Extract the (X, Y) coordinate from the center of the cell holding the provided text.  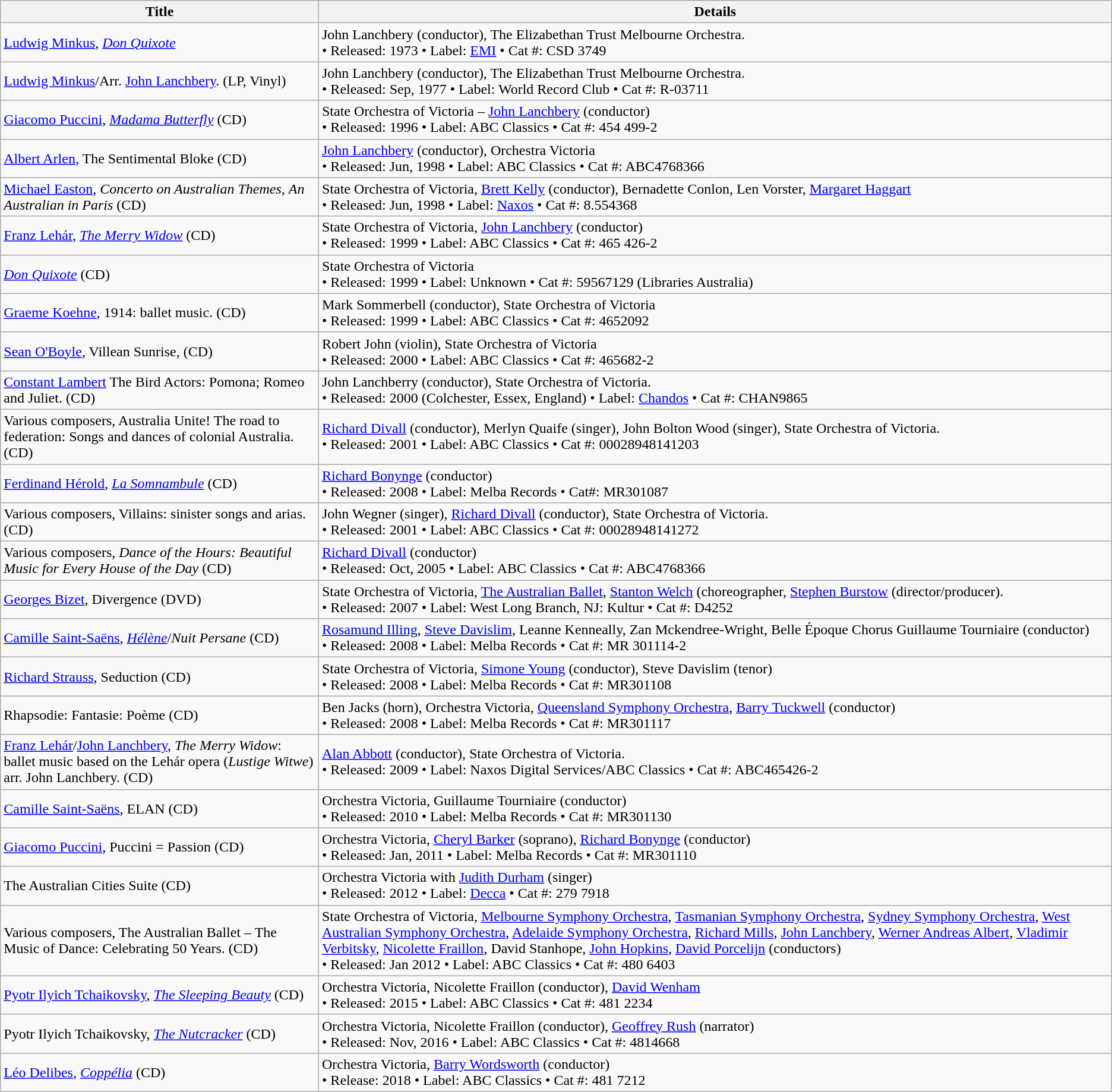
Georges Bizet, Divergence (DVD) (160, 600)
Various composers, Dance of the Hours: Beautiful Music for Every House of the Day (CD) (160, 561)
Giacomo Puccini, Puccini = Passion (CD) (160, 847)
Camille Saint-Saëns, ELAN (CD) (160, 809)
Don Quixote (CD) (160, 274)
Ludwig Minkus, Don Quixote (160, 43)
Franz Lehár/John Lanchbery, The Merry Widow: ballet music based on the Lehár opera (Lustige Witwe) arr. John Lanchbery. (CD) (160, 762)
Various composers, The Australian Ballet – The Music of Dance: Celebrating 50 Years. (CD) (160, 941)
Details (715, 12)
John Lanchbery (conductor), Orchestra Victoria• Released: Jun, 1998 • Label: ABC Classics • Cat #: ABC4768366 (715, 158)
Orchestra Victoria, Nicolette Fraillon (conductor), David Wenham• Released: 2015 • Label: ABC Classics • Cat #: 481 2234 (715, 995)
Richard Bonynge (conductor)• Released: 2008 • Label: Melba Records • Cat#: MR301087 (715, 483)
The Australian Cities Suite (CD) (160, 886)
John Wegner (singer), Richard Divall (conductor), State Orchestra of Victoria.• Released: 2001 • Label: ABC Classics • Cat #: 00028948141272 (715, 523)
Various composers, Australia Unite! The road to federation: Songs and dances of colonial Australia. (CD) (160, 436)
Robert John (violin), State Orchestra of Victoria• Released: 2000 • Label: ABC Classics • Cat #: 465682-2 (715, 352)
State Orchestra of Victoria, John Lanchbery (conductor)• Released: 1999 • Label: ABC Classics • Cat #: 465 426-2 (715, 235)
Orchestra Victoria, Guillaume Tourniaire (conductor)• Released: 2010 • Label: Melba Records • Cat #: MR301130 (715, 809)
Ferdinand Hérold, La Somnambule (CD) (160, 483)
Albert Arlen, The Sentimental Bloke (CD) (160, 158)
John Lanchbery (conductor), The Elizabethan Trust Melbourne Orchestra.• Released: 1973 • Label: EMI • Cat #: CSD 3749 (715, 43)
Constant Lambert The Bird Actors: Pomona; Romeo and Juliet. (CD) (160, 390)
Orchestra Victoria, Barry Wordsworth (conductor)• Release: 2018 • Label: ABC Classics • Cat #: 481 7212 (715, 1072)
State Orchestra of Victoria, Simone Young (conductor), Steve Davislim (tenor)• Released: 2008 • Label: Melba Records • Cat #: MR301108 (715, 677)
Orchestra Victoria with Judith Durham (singer)• Released: 2012 • Label: Decca • Cat #: 279 7918 (715, 886)
Orchestra Victoria, Nicolette Fraillon (conductor), Geoffrey Rush (narrator)• Released: Nov, 2016 • Label: ABC Classics • Cat #: 4814668 (715, 1033)
Giacomo Puccini, Madama Butterfly (CD) (160, 120)
Alan Abbott (conductor), State Orchestra of Victoria.• Released: 2009 • Label: Naxos Digital Services/ABC Classics • Cat #: ABC465426-2 (715, 762)
Richard Divall (conductor)• Released: Oct, 2005 • Label: ABC Classics • Cat #: ABC4768366 (715, 561)
Camille Saint-Saëns, Hélène/Nuit Persane (CD) (160, 638)
John Lanchberry (conductor), State Orchestra of Victoria.• Released: 2000 (Colchester, Essex, England) • Label: Chandos • Cat #: CHAN9865 (715, 390)
Franz Lehár, The Merry Widow (CD) (160, 235)
Mark Sommerbell (conductor), State Orchestra of Victoria• Released: 1999 • Label: ABC Classics • Cat #: 4652092 (715, 312)
Pyotr Ilyich Tchaikovsky, The Sleeping Beauty (CD) (160, 995)
Title (160, 12)
Sean O'Boyle, Villean Sunrise, (CD) (160, 352)
Léo Delibes, Coppélia (CD) (160, 1072)
Orchestra Victoria, Cheryl Barker (soprano), Richard Bonynge (conductor)• Released: Jan, 2011 • Label: Melba Records • Cat #: MR301110 (715, 847)
Rhapsodie: Fantasie: Poème (CD) (160, 715)
Graeme Koehne, 1914: ballet music. (CD) (160, 312)
Pyotr Ilyich Tchaikovsky, The Nutcracker (CD) (160, 1033)
Ludwig Minkus/Arr. John Lanchbery. (LP, Vinyl) (160, 81)
Various composers, Villains: sinister songs and arias. (CD) (160, 523)
State Orchestra of Victoria• Released: 1999 • Label: Unknown • Cat #: 59567129 (Libraries Australia) (715, 274)
Michael Easton, Concerto on Australian Themes, An Australian in Paris (CD) (160, 197)
Richard Strauss, Seduction (CD) (160, 677)
John Lanchbery (conductor), The Elizabethan Trust Melbourne Orchestra.• Released: Sep, 1977 • Label: World Record Club • Cat #: R-03711 (715, 81)
State Orchestra of Victoria – John Lanchbery (conductor)• Released: 1996 • Label: ABC Classics • Cat #: 454 499-2 (715, 120)
